Detect which cell encompasses the target text, then output its [x, y] center coordinate. 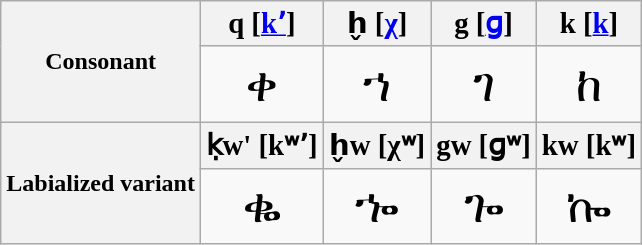
ቈ [262, 206]
ከ [588, 84]
ጐ [484, 206]
g [ɡ] [484, 24]
gw [ɡʷ] [484, 145]
Labialized variant [101, 183]
ኀ [377, 84]
ቀ [262, 84]
ገ [484, 84]
q [kʼ] [262, 24]
Consonant [101, 62]
ኰ [588, 206]
ḳw' [kʷʼ] [262, 145]
h̬w [χʷ] [377, 145]
kw [kʷ] [588, 145]
h̬ [χ] [377, 24]
ኈ [377, 206]
k [k] [588, 24]
